Capture the cell that displays the provided text and extract its (x, y) central coordinate. 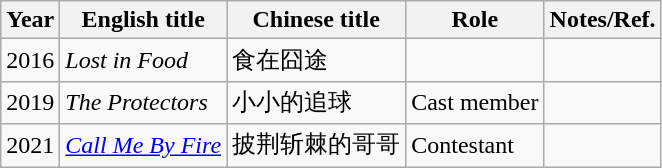
Contestant (475, 146)
2016 (30, 60)
食在囧途 (316, 60)
Lost in Food (144, 60)
Cast member (475, 102)
Call Me By Fire (144, 146)
Notes/Ref. (602, 20)
2019 (30, 102)
Year (30, 20)
The Protectors (144, 102)
Role (475, 20)
English title (144, 20)
小小的追球 (316, 102)
Chinese title (316, 20)
2021 (30, 146)
披荆斩棘的哥哥 (316, 146)
